Provide the (x, y) coordinate of the cell's center where the given text is located.  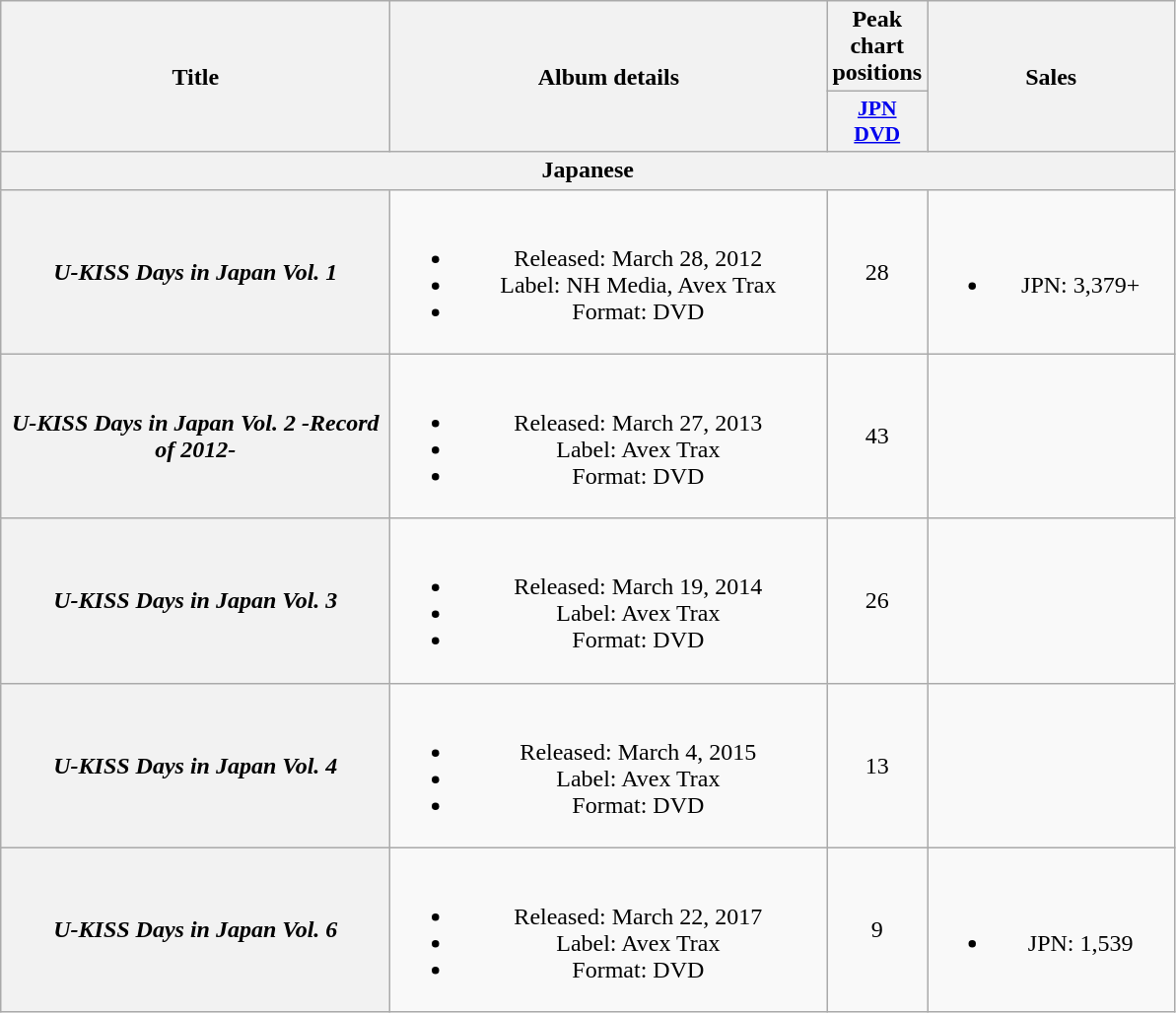
Album details (609, 77)
U-KISS Days in Japan Vol. 2 -Record of 2012- (195, 436)
Released: March 22, 2017Label: Avex TraxFormat: DVD (609, 930)
Released: March 4, 2015Label: Avex TraxFormat: DVD (609, 765)
Sales (1051, 77)
28 (877, 272)
Released: March 27, 2013Label: Avex TraxFormat: DVD (609, 436)
U-KISS Days in Japan Vol. 1 (195, 272)
Released: March 19, 2014Label: Avex TraxFormat: DVD (609, 601)
U-KISS Days in Japan Vol. 3 (195, 601)
U-KISS Days in Japan Vol. 4 (195, 765)
9 (877, 930)
Released: March 28, 2012Label: NH Media, Avex TraxFormat: DVD (609, 272)
43 (877, 436)
Peak chart positions (877, 46)
JPN: 1,539 (1051, 930)
Japanese (588, 170)
26 (877, 601)
JPNDVD (877, 122)
JPN: 3,379+ (1051, 272)
13 (877, 765)
Title (195, 77)
U-KISS Days in Japan Vol. 6 (195, 930)
